Scan for the cell matching the given text and deliver its (x, y) coordinate at center. 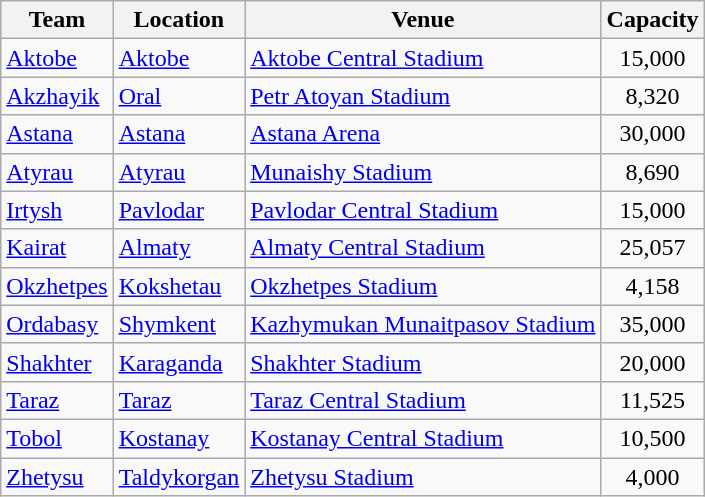
4,000 (652, 477)
Oral (179, 96)
8,320 (652, 96)
Kostanay Central Stadium (423, 438)
Taraz Central Stadium (423, 400)
Venue (423, 20)
Zhetysu Stadium (423, 477)
11,525 (652, 400)
Okzhetpes (57, 286)
4,158 (652, 286)
35,000 (652, 324)
Astana Arena (423, 134)
Taldykorgan (179, 477)
Petr Atoyan Stadium (423, 96)
Almaty (179, 248)
Capacity (652, 20)
Munaishy Stadium (423, 172)
Kokshetau (179, 286)
Ordabasy (57, 324)
30,000 (652, 134)
Okzhetpes Stadium (423, 286)
Team (57, 20)
Akzhayik (57, 96)
Shakhter (57, 362)
8,690 (652, 172)
Kairat (57, 248)
Irtysh (57, 210)
Almaty Central Stadium (423, 248)
20,000 (652, 362)
Aktobe Central Stadium (423, 58)
Kazhymukan Munaitpasov Stadium (423, 324)
Kostanay (179, 438)
Karaganda (179, 362)
10,500 (652, 438)
Tobol (57, 438)
Pavlodar Central Stadium (423, 210)
Zhetysu (57, 477)
Location (179, 20)
Shakhter Stadium (423, 362)
Shymkent (179, 324)
25,057 (652, 248)
Pavlodar (179, 210)
